Scan for the cell matching the given text and deliver its [x, y] coordinate at center. 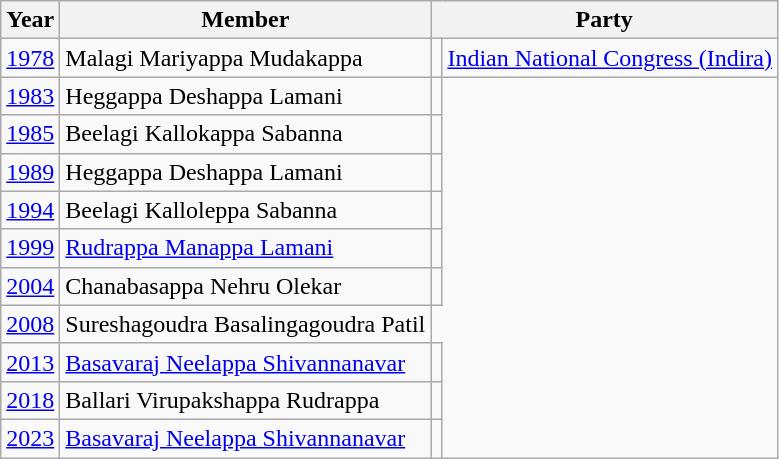
Chanabasappa Nehru Olekar [246, 286]
Member [246, 20]
1989 [30, 172]
1978 [30, 58]
Indian National Congress (Indira) [610, 58]
1985 [30, 134]
Ballari Virupakshappa Rudrappa [246, 400]
1983 [30, 96]
1999 [30, 248]
Year [30, 20]
1994 [30, 210]
Beelagi Kallokappa Sabanna [246, 134]
Beelagi Kalloleppa Sabanna [246, 210]
2008 [30, 324]
2023 [30, 438]
2018 [30, 400]
Sureshagoudra Basalingagoudra Patil [246, 324]
2013 [30, 362]
2004 [30, 286]
Rudrappa Manappa Lamani [246, 248]
Party [604, 20]
Malagi Mariyappa Mudakappa [246, 58]
